Output the [x, y] coordinate of the center of the cell containing the given text.  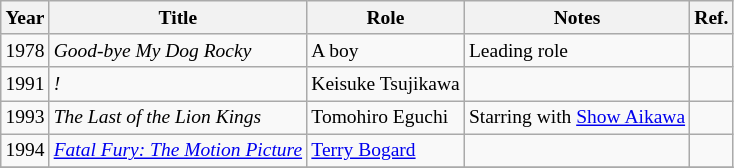
Role [386, 18]
1991 [25, 84]
Keisuke Tsujikawa [386, 84]
The Last of the Lion Kings [178, 118]
Notes [576, 18]
1978 [25, 50]
! [178, 84]
Leading role [576, 50]
Good-bye My Dog Rocky [178, 50]
Starring with Show Aikawa [576, 118]
Year [25, 18]
Fatal Fury: The Motion Picture [178, 150]
Terry Bogard [386, 150]
A boy [386, 50]
1994 [25, 150]
Ref. [712, 18]
1993 [25, 118]
Title [178, 18]
Tomohiro Eguchi [386, 118]
